Search for the cell housing the specified text and yield its (X, Y) center coordinate. 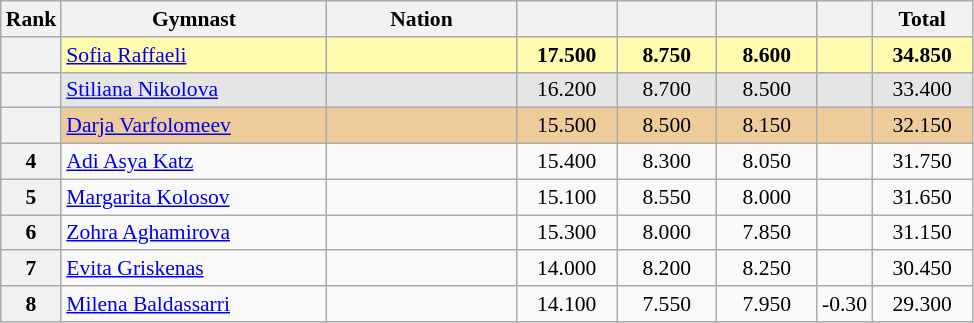
Margarita Kolosov (194, 197)
7.850 (767, 233)
Total (922, 19)
8.050 (767, 162)
29.300 (922, 304)
30.450 (922, 269)
15.300 (567, 233)
7.550 (667, 304)
8.700 (667, 90)
8.200 (667, 269)
5 (32, 197)
8.150 (767, 126)
8.750 (667, 55)
33.400 (922, 90)
-0.30 (844, 304)
14.100 (567, 304)
31.650 (922, 197)
Gymnast (194, 19)
Evita Griskenas (194, 269)
34.850 (922, 55)
4 (32, 162)
8.300 (667, 162)
Zohra Aghamirova (194, 233)
8.600 (767, 55)
31.750 (922, 162)
14.000 (567, 269)
31.150 (922, 233)
32.150 (922, 126)
15.400 (567, 162)
8 (32, 304)
7.950 (767, 304)
16.200 (567, 90)
17.500 (567, 55)
8.550 (667, 197)
Milena Baldassarri (194, 304)
Nation (421, 19)
Stiliana Nikolova (194, 90)
7 (32, 269)
15.500 (567, 126)
6 (32, 233)
Darja Varfolomeev (194, 126)
8.250 (767, 269)
15.100 (567, 197)
Adi Asya Katz (194, 162)
Sofia Raffaeli (194, 55)
Rank (32, 19)
